Return the (X, Y) coordinate for the center point of the cell that contains the specified text.  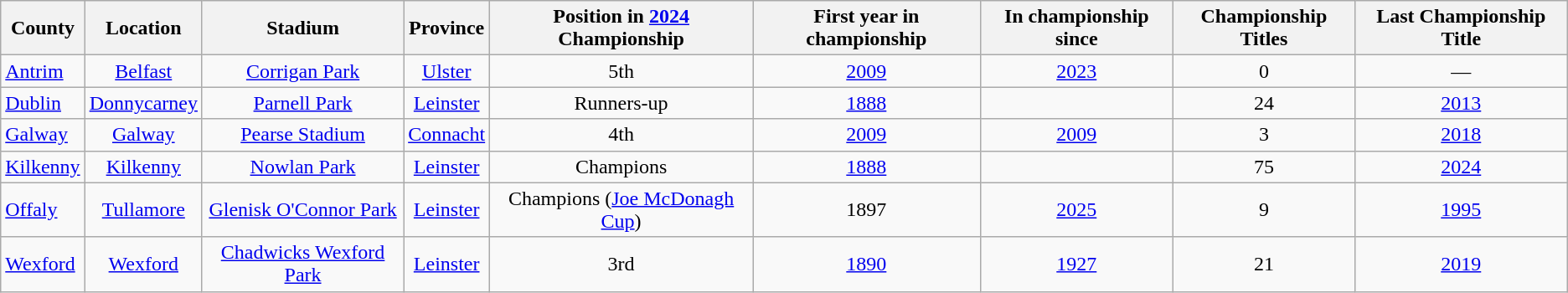
1995 (1461, 209)
Corrigan Park (302, 71)
3rd (622, 265)
5th (622, 71)
County (43, 28)
21 (1263, 265)
Ulster (447, 71)
2023 (1076, 71)
Province (447, 28)
1897 (867, 209)
0 (1263, 71)
Stadium (302, 28)
Glenisk O'Connor Park (302, 209)
Connacht (447, 135)
— (1461, 71)
Pearse Stadium (302, 135)
Offaly (43, 209)
Champions (622, 167)
Position in 2024 Championship (622, 28)
First year in championship (867, 28)
Antrim (43, 71)
Chadwicks Wexford Park (302, 265)
Champions (Joe McDonagh Cup) (622, 209)
Last Championship Title (1461, 28)
Tullamore (143, 209)
Donnycarney (143, 103)
1927 (1076, 265)
Parnell Park (302, 103)
2025 (1076, 209)
Nowlan Park (302, 167)
2013 (1461, 103)
2024 (1461, 167)
2019 (1461, 265)
Runners-up (622, 103)
Location (143, 28)
Dublin (43, 103)
In championship since (1076, 28)
1890 (867, 265)
24 (1263, 103)
4th (622, 135)
75 (1263, 167)
Belfast (143, 71)
3 (1263, 135)
2018 (1461, 135)
Championship Titles (1263, 28)
9 (1263, 209)
